Extract the (X, Y) coordinate from the center of the cell holding the provided text.  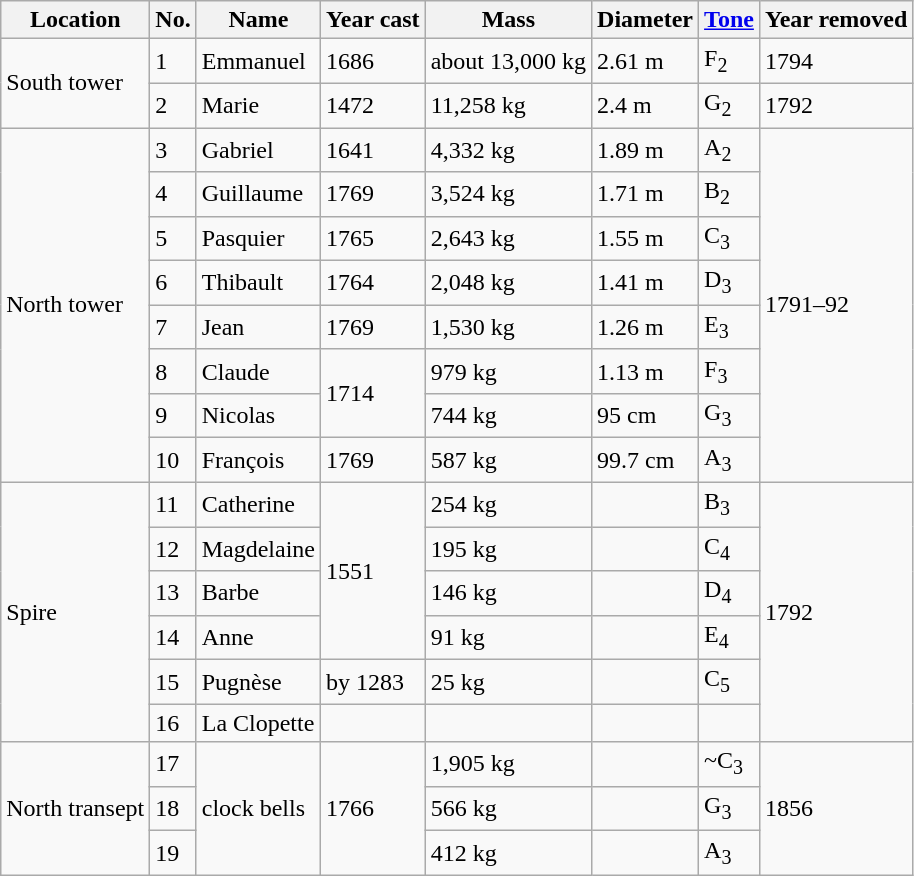
Tone (730, 20)
Marie (258, 105)
1551 (374, 570)
2.61 m (646, 61)
1,905 kg (508, 764)
Gabriel (258, 150)
254 kg (508, 504)
Pugnèse (258, 682)
La Clopette (258, 723)
~C3 (730, 764)
95 cm (646, 416)
Location (76, 20)
1,530 kg (508, 327)
17 (173, 764)
E4 (730, 637)
1686 (374, 61)
Diameter (646, 20)
Thibault (258, 283)
1641 (374, 150)
1765 (374, 238)
D3 (730, 283)
587 kg (508, 460)
Emmanuel (258, 61)
F2 (730, 61)
566 kg (508, 808)
9 (173, 416)
19 (173, 853)
Name (258, 20)
11 (173, 504)
Magdelaine (258, 549)
744 kg (508, 416)
11,258 kg (508, 105)
Pasquier (258, 238)
Spire (76, 612)
North tower (76, 306)
2,048 kg (508, 283)
1.71 m (646, 194)
Barbe (258, 593)
16 (173, 723)
clock bells (258, 808)
91 kg (508, 637)
14 (173, 637)
Year cast (374, 20)
7 (173, 327)
412 kg (508, 853)
2 (173, 105)
3,524 kg (508, 194)
Catherine (258, 504)
1714 (374, 394)
12 (173, 549)
1.41 m (646, 283)
F3 (730, 371)
B3 (730, 504)
1.55 m (646, 238)
South tower (76, 84)
1794 (836, 61)
8 (173, 371)
2,643 kg (508, 238)
25 kg (508, 682)
B2 (730, 194)
4,332 kg (508, 150)
195 kg (508, 549)
4 (173, 194)
North transept (76, 808)
10 (173, 460)
Anne (258, 637)
979 kg (508, 371)
2.4 m (646, 105)
Claude (258, 371)
18 (173, 808)
1791–92 (836, 306)
99.7 cm (646, 460)
G2 (730, 105)
1856 (836, 808)
13 (173, 593)
146 kg (508, 593)
1764 (374, 283)
A2 (730, 150)
about 13,000 kg (508, 61)
3 (173, 150)
Jean (258, 327)
15 (173, 682)
François (258, 460)
Year removed (836, 20)
C5 (730, 682)
No. (173, 20)
Mass (508, 20)
Guillaume (258, 194)
6 (173, 283)
C3 (730, 238)
by 1283 (374, 682)
1 (173, 61)
1766 (374, 808)
1.89 m (646, 150)
E3 (730, 327)
C4 (730, 549)
1.26 m (646, 327)
Nicolas (258, 416)
1.13 m (646, 371)
1472 (374, 105)
5 (173, 238)
D4 (730, 593)
